From the cell containing the given text, extract its center point as [x, y] coordinate. 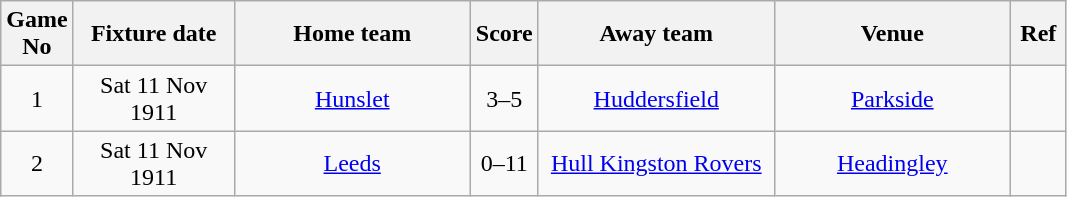
Huddersfield [656, 98]
Leeds [352, 164]
Headingley [892, 164]
3–5 [504, 98]
Venue [892, 34]
Score [504, 34]
Ref [1038, 34]
Home team [352, 34]
1 [37, 98]
Hunslet [352, 98]
2 [37, 164]
Hull Kingston Rovers [656, 164]
Parkside [892, 98]
0–11 [504, 164]
Away team [656, 34]
Game No [37, 34]
Fixture date [154, 34]
